Determine the (x, y) coordinate at the center of the cell enclosing the given text.  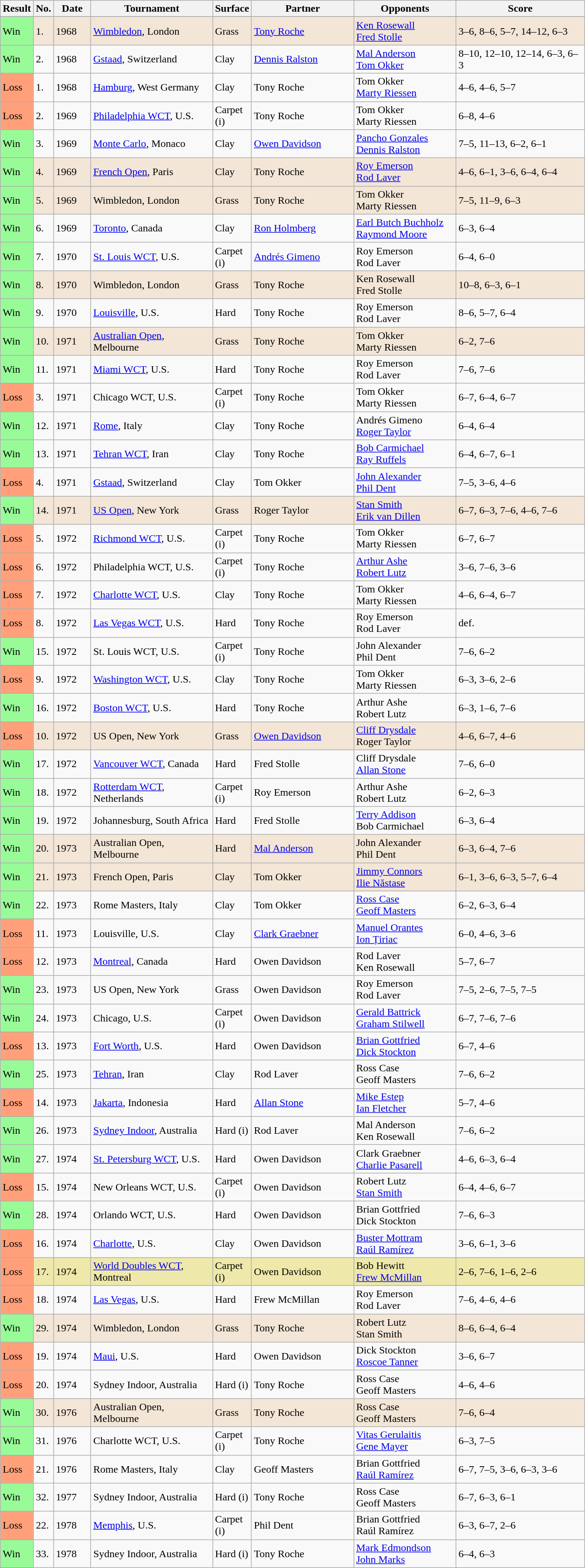
26. (43, 1130)
5–7, 6–7 (520, 961)
Andrés Gimeno (302, 257)
28. (43, 1215)
Vancouver WCT, Canada (152, 764)
Miami WCT, U.S. (152, 369)
Mal Anderson Ken Rosewall (405, 1130)
7–6, 7–6 (520, 369)
6–7, 6–3, 6–1 (520, 1497)
Rod Laver Ken Rosewall (405, 961)
Ron Holmberg (302, 228)
Mark Edmondson John Marks (405, 1553)
6–2, 7–6 (520, 341)
6–7, 6–7 (520, 538)
4–6, 4–6, 5–7 (520, 88)
Jimmy Connors Ilie Năstase (405, 877)
6–4, 6–4 (520, 426)
Bob Carmichael Ray Ruffels (405, 454)
Result (17, 9)
6–1, 3–6, 6–3, 5–7, 6–4 (520, 877)
Vitas Gerulaitis Gene Mayer (405, 1441)
Stan Smith Erik van Dillen (405, 511)
Partner (302, 9)
6–7, 6–4, 6–7 (520, 398)
6–4, 6–3 (520, 1553)
4–6, 6–4, 6–7 (520, 595)
Cliff Drysdale Roger Taylor (405, 736)
1977 (72, 1497)
Terry Addison Bob Carmichael (405, 821)
29. (43, 1328)
3–6, 6–7 (520, 1357)
Clark Graebner (302, 934)
Tehran, Iran (152, 1074)
Dennis Ralston (302, 59)
7–6, 6–0 (520, 764)
8–10, 12–10, 12–14, 6–3, 6–3 (520, 59)
6–7, 7–5, 3–6, 6–3, 3–6 (520, 1469)
6–3, 7–5 (520, 1441)
6–7, 7–6, 7–6 (520, 1018)
31. (43, 1441)
Toronto, Canada (152, 228)
7–5, 11–9, 6–3 (520, 200)
6–7, 4–6 (520, 1046)
World Doubles WCT, Montreal (152, 1272)
Rome, Italy (152, 426)
7–6, 6–4 (520, 1413)
Orlando WCT, U.S. (152, 1215)
7–5, 11–13, 6–2, 6–1 (520, 144)
Tehran WCT, Iran (152, 454)
Memphis, U.S. (152, 1526)
Jakarta, Indonesia (152, 1103)
3–6, 6–1, 3–6 (520, 1243)
Washington WCT, U.S. (152, 680)
32. (43, 1497)
Frew McMillan (302, 1300)
Charlotte, U.S. (152, 1243)
Las Vegas, U.S. (152, 1300)
Score (520, 9)
6–2, 6–3 (520, 792)
8–6, 6–4, 6–4 (520, 1328)
Andrés Gimeno Roger Taylor (405, 426)
Johannesburg, South Africa (152, 821)
Las Vegas WCT, U.S. (152, 623)
6–3, 3–6, 2–6 (520, 680)
Manuel Orantes Ion Țiriac (405, 934)
6–7, 6–3, 7–6, 4–6, 7–6 (520, 511)
23. (43, 990)
6–8, 4–6 (520, 115)
Chicago, U.S. (152, 1018)
7–5, 2–6, 7–5, 7–5 (520, 990)
Mal Anderson (302, 849)
Rotterdam WCT, Netherlands (152, 792)
4–6, 6–7, 4–6 (520, 736)
6–0, 4–6, 3–6 (520, 934)
Roy Emerson (302, 792)
6–2, 6–3, 6–4 (520, 905)
Date (72, 9)
30. (43, 1413)
St. Petersburg WCT, U.S. (152, 1159)
Monte Carlo, Monaco (152, 144)
Maui, U.S. (152, 1357)
Roger Taylor (302, 511)
8–6, 5–7, 6–4 (520, 313)
Bob Hewitt Frew McMillan (405, 1272)
4–6, 4–6 (520, 1384)
Mal Anderson Tom Okker (405, 59)
4–6, 6–1, 3–6, 6–4, 6–4 (520, 172)
7–5, 3–6, 4–6 (520, 482)
25. (43, 1074)
6–4, 6–7, 6–1 (520, 454)
Mike Estep Ian Fletcher (405, 1103)
Cliff Drysdale Allan Stone (405, 764)
27. (43, 1159)
Montreal, Canada (152, 961)
Pancho Gonzales Dennis Ralston (405, 144)
Boston WCT, U.S. (152, 707)
Phil Dent (302, 1526)
Earl Butch Buchholz Raymond Moore (405, 228)
7–6, 6–3 (520, 1215)
New Orleans WCT, U.S. (152, 1187)
Hamburg, West Germany (152, 88)
Geoff Masters (302, 1469)
10–8, 6–3, 6–1 (520, 284)
Chicago WCT, U.S. (152, 398)
No. (43, 9)
Opponents (405, 9)
Clark Graebner Charlie Pasarell (405, 1159)
2–6, 7–6, 1–6, 2–6 (520, 1272)
24. (43, 1018)
Tournament (152, 9)
Fort Worth, U.S. (152, 1046)
6–4, 4–6, 6–7 (520, 1187)
6–3, 1–6, 7–6 (520, 707)
def. (520, 623)
Surface (232, 9)
Gerald Battrick Graham Stilwell (405, 1018)
3–6, 7–6, 3–6 (520, 567)
Buster Mottram Raúl Ramírez (405, 1243)
3–6, 8–6, 5–7, 14–12, 6–3 (520, 31)
5–7, 4–6 (520, 1103)
33. (43, 1553)
Dick Stockton Roscoe Tanner (405, 1357)
6–3, 6–4, 7–6 (520, 849)
6–4, 6–0 (520, 257)
6–3, 6–7, 2–6 (520, 1526)
4–6, 6–3, 6–4 (520, 1159)
7–6, 4–6, 4–6 (520, 1300)
Allan Stone (302, 1103)
Richmond WCT, U.S. (152, 538)
